For the text-containing cell, return its midpoint in (x, y) coordinate format. 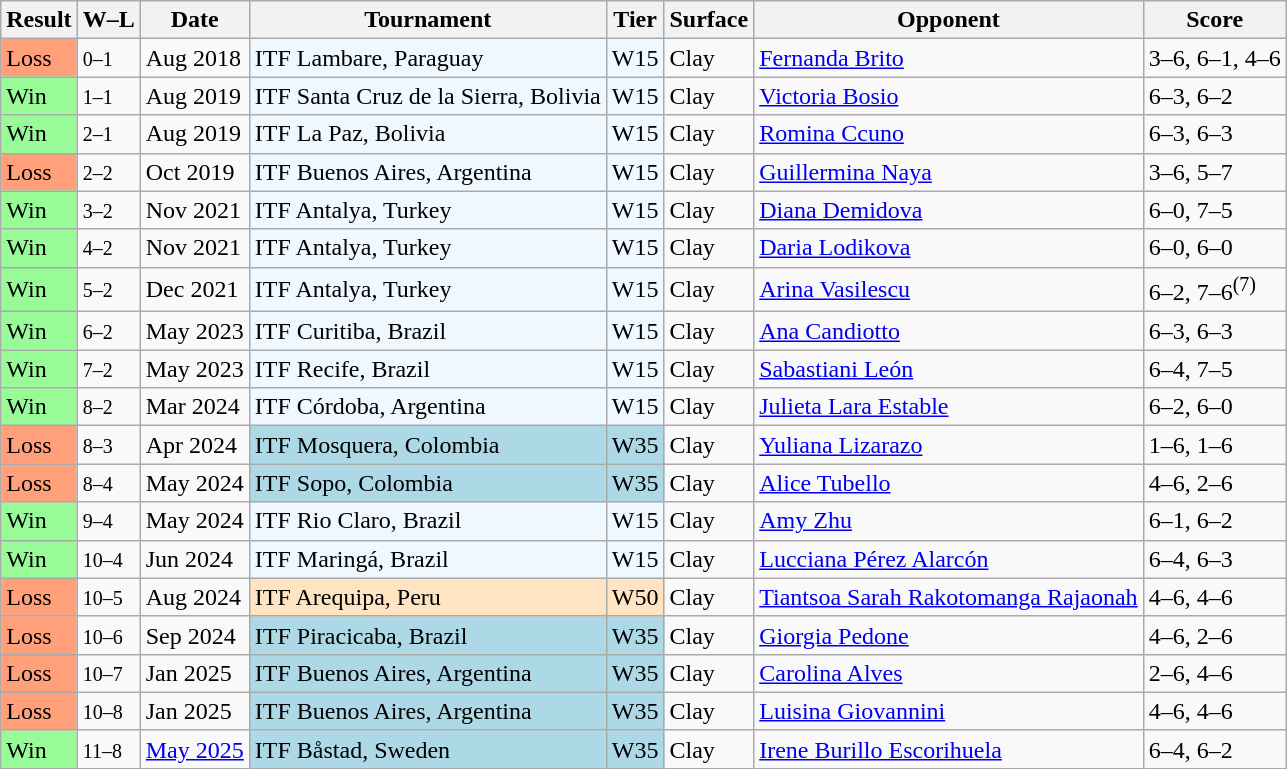
10–7 (108, 673)
Mar 2024 (194, 407)
Amy Zhu (948, 521)
Result (39, 20)
9–4 (108, 521)
Ana Candiotto (948, 331)
ITF Lambare, Paraguay (428, 58)
ITF Mosquera, Colombia (428, 445)
Tier (635, 20)
Sabastiani León (948, 369)
Giorgia Pedone (948, 635)
Jun 2024 (194, 559)
0–1 (108, 58)
3–6, 5–7 (1214, 172)
Fernanda Brito (948, 58)
6–2 (108, 331)
8–3 (108, 445)
6–0, 6–0 (1214, 248)
3–2 (108, 210)
ITF Recife, Brazil (428, 369)
W50 (635, 597)
Romina Ccuno (948, 134)
Date (194, 20)
ITF Maringá, Brazil (428, 559)
Tiantsoa Sarah Rakotomanga Rajaonah (948, 597)
Aug 2018 (194, 58)
6–4, 7–5 (1214, 369)
Luisina Giovannini (948, 711)
4–2 (108, 248)
10–6 (108, 635)
Opponent (948, 20)
Dec 2021 (194, 290)
W–L (108, 20)
ITF Piracicaba, Brazil (428, 635)
Irene Burillo Escorihuela (948, 749)
ITF Båstad, Sweden (428, 749)
8–4 (108, 483)
Oct 2019 (194, 172)
6–3, 6–2 (1214, 96)
Victoria Bosio (948, 96)
ITF Santa Cruz de la Sierra, Bolivia (428, 96)
Guillermina Naya (948, 172)
3–6, 6–1, 4–6 (1214, 58)
Julieta Lara Estable (948, 407)
Aug 2024 (194, 597)
5–2 (108, 290)
6–1, 6–2 (1214, 521)
Carolina Alves (948, 673)
1–6, 1–6 (1214, 445)
2–2 (108, 172)
Diana Demidova (948, 210)
Arina Vasilescu (948, 290)
Score (1214, 20)
1–1 (108, 96)
11–8 (108, 749)
Surface (709, 20)
10–4 (108, 559)
Tournament (428, 20)
ITF Córdoba, Argentina (428, 407)
10–5 (108, 597)
Yuliana Lizarazo (948, 445)
2–6, 4–6 (1214, 673)
6–4, 6–3 (1214, 559)
Sep 2024 (194, 635)
6–4, 6–2 (1214, 749)
Lucciana Pérez Alarcón (948, 559)
Apr 2024 (194, 445)
Alice Tubello (948, 483)
Daria Lodikova (948, 248)
7–2 (108, 369)
2–1 (108, 134)
10–8 (108, 711)
6–2, 6–0 (1214, 407)
ITF Sopo, Colombia (428, 483)
ITF Arequipa, Peru (428, 597)
8–2 (108, 407)
ITF La Paz, Bolivia (428, 134)
6–2, 7–6(7) (1214, 290)
ITF Rio Claro, Brazil (428, 521)
May 2025 (194, 749)
6–0, 7–5 (1214, 210)
ITF Curitiba, Brazil (428, 331)
